Extract the (X, Y) coordinate from the center of the cell holding the provided text.  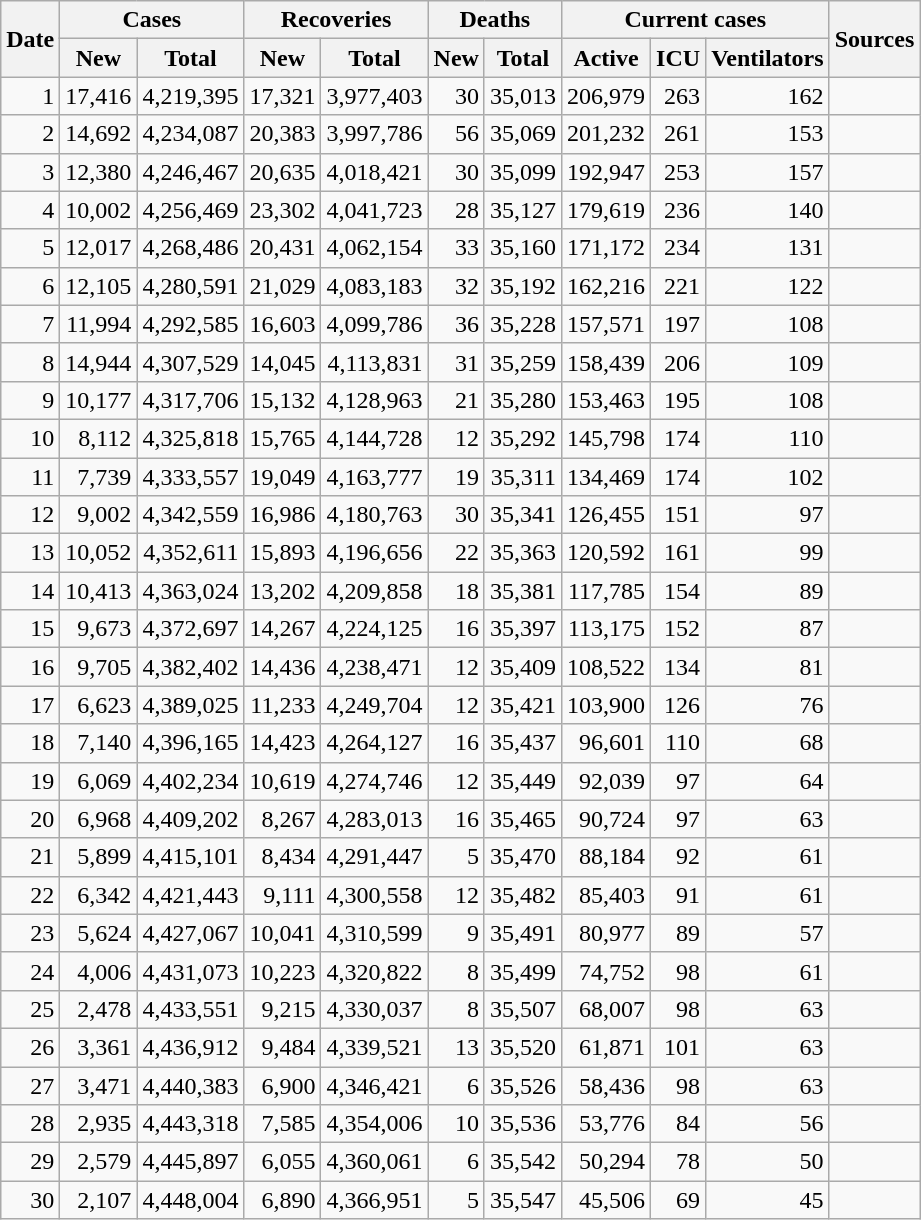
12,105 (98, 286)
23 (30, 933)
7,739 (98, 477)
20,431 (282, 248)
11 (30, 477)
5,624 (98, 933)
4,372,697 (190, 629)
26 (30, 1047)
102 (768, 477)
35,507 (522, 1009)
35,127 (522, 210)
157 (768, 172)
4,274,746 (374, 781)
57 (768, 933)
ICU (678, 58)
21,029 (282, 286)
3,977,403 (374, 96)
103,900 (606, 705)
152 (678, 629)
206,979 (606, 96)
8,434 (282, 857)
4,448,004 (190, 1200)
90,724 (606, 819)
15,765 (282, 438)
80,977 (606, 933)
15,893 (282, 553)
6,055 (282, 1162)
4,238,471 (374, 667)
17,321 (282, 96)
25 (30, 1009)
4,128,963 (374, 400)
50 (768, 1162)
10,052 (98, 553)
11,994 (98, 324)
45 (768, 1200)
15 (30, 629)
9,215 (282, 1009)
9,705 (98, 667)
120,592 (606, 553)
35,341 (522, 515)
36 (456, 324)
101 (678, 1047)
134,469 (606, 477)
Sources (874, 39)
4,421,443 (190, 895)
179,619 (606, 210)
162 (768, 96)
206 (678, 362)
4,280,591 (190, 286)
81 (768, 667)
58,436 (606, 1085)
29 (30, 1162)
7 (30, 324)
35,069 (522, 134)
4,396,165 (190, 743)
53,776 (606, 1124)
158,439 (606, 362)
4,409,202 (190, 819)
4,180,763 (374, 515)
3 (30, 172)
10,413 (98, 591)
4,433,551 (190, 1009)
14,045 (282, 362)
4,006 (98, 971)
12,380 (98, 172)
35,437 (522, 743)
4,342,559 (190, 515)
14,267 (282, 629)
85,403 (606, 895)
Deaths (494, 20)
35,499 (522, 971)
145,798 (606, 438)
4,291,447 (374, 857)
35,409 (522, 667)
4,264,127 (374, 743)
253 (678, 172)
35,421 (522, 705)
4,354,006 (374, 1124)
4,352,611 (190, 553)
15,132 (282, 400)
27 (30, 1085)
4,431,073 (190, 971)
9,484 (282, 1047)
131 (768, 248)
Current cases (695, 20)
61,871 (606, 1047)
96,601 (606, 743)
4,099,786 (374, 324)
Cases (152, 20)
35,099 (522, 172)
35,491 (522, 933)
23,302 (282, 210)
35,363 (522, 553)
2,107 (98, 1200)
76 (768, 705)
1 (30, 96)
20,635 (282, 172)
201,232 (606, 134)
4,333,557 (190, 477)
192,947 (606, 172)
161 (678, 553)
10,223 (282, 971)
4,436,912 (190, 1047)
4,113,831 (374, 362)
35,311 (522, 477)
14 (30, 591)
35,397 (522, 629)
4,415,101 (190, 857)
35,465 (522, 819)
4,339,521 (374, 1047)
3,361 (98, 1047)
4,041,723 (374, 210)
4,310,599 (374, 933)
87 (768, 629)
197 (678, 324)
4,389,025 (190, 705)
3,471 (98, 1085)
122 (768, 286)
4,196,656 (374, 553)
11,233 (282, 705)
20 (30, 819)
234 (678, 248)
50,294 (606, 1162)
19,049 (282, 477)
45,506 (606, 1200)
6,890 (282, 1200)
35,482 (522, 895)
4,320,822 (374, 971)
84 (678, 1124)
16,603 (282, 324)
35,280 (522, 400)
17,416 (98, 96)
4,317,706 (190, 400)
4 (30, 210)
4,249,704 (374, 705)
134 (678, 667)
13,202 (282, 591)
263 (678, 96)
4,219,395 (190, 96)
7,140 (98, 743)
92 (678, 857)
10,177 (98, 400)
4,268,486 (190, 248)
Date (30, 39)
Ventilators (768, 58)
20,383 (282, 134)
4,443,318 (190, 1124)
4,325,818 (190, 438)
4,256,469 (190, 210)
9,002 (98, 515)
4,363,024 (190, 591)
4,330,037 (374, 1009)
4,224,125 (374, 629)
157,571 (606, 324)
8,112 (98, 438)
Active (606, 58)
4,234,087 (190, 134)
78 (678, 1162)
9,673 (98, 629)
4,246,467 (190, 172)
10,041 (282, 933)
4,083,183 (374, 286)
154 (678, 591)
153,463 (606, 400)
2,579 (98, 1162)
24 (30, 971)
69 (678, 1200)
35,470 (522, 857)
113,175 (606, 629)
17 (30, 705)
4,382,402 (190, 667)
35,449 (522, 781)
4,440,383 (190, 1085)
32 (456, 286)
8,267 (282, 819)
221 (678, 286)
35,542 (522, 1162)
33 (456, 248)
6,623 (98, 705)
4,427,067 (190, 933)
35,381 (522, 591)
9,111 (282, 895)
6,342 (98, 895)
14,692 (98, 134)
Recoveries (336, 20)
35,292 (522, 438)
7,585 (282, 1124)
6,968 (98, 819)
31 (456, 362)
91 (678, 895)
162,216 (606, 286)
2,478 (98, 1009)
2 (30, 134)
14,436 (282, 667)
117,785 (606, 591)
4,360,061 (374, 1162)
12,017 (98, 248)
195 (678, 400)
4,062,154 (374, 248)
4,292,585 (190, 324)
153 (768, 134)
5,899 (98, 857)
10,619 (282, 781)
109 (768, 362)
4,366,951 (374, 1200)
14,944 (98, 362)
68,007 (606, 1009)
3,997,786 (374, 134)
151 (678, 515)
35,228 (522, 324)
261 (678, 134)
236 (678, 210)
4,283,013 (374, 819)
68 (768, 743)
64 (768, 781)
171,172 (606, 248)
10,002 (98, 210)
99 (768, 553)
35,192 (522, 286)
35,013 (522, 96)
4,018,421 (374, 172)
108,522 (606, 667)
126 (678, 705)
4,445,897 (190, 1162)
4,300,558 (374, 895)
35,536 (522, 1124)
4,163,777 (374, 477)
35,160 (522, 248)
126,455 (606, 515)
6,900 (282, 1085)
35,520 (522, 1047)
88,184 (606, 857)
35,547 (522, 1200)
4,402,234 (190, 781)
92,039 (606, 781)
4,209,858 (374, 591)
4,346,421 (374, 1085)
74,752 (606, 971)
35,526 (522, 1085)
14,423 (282, 743)
2,935 (98, 1124)
35,259 (522, 362)
6,069 (98, 781)
4,307,529 (190, 362)
140 (768, 210)
4,144,728 (374, 438)
16,986 (282, 515)
